Find where the given text appears and provide that cell's center as [X, Y] coordinate. 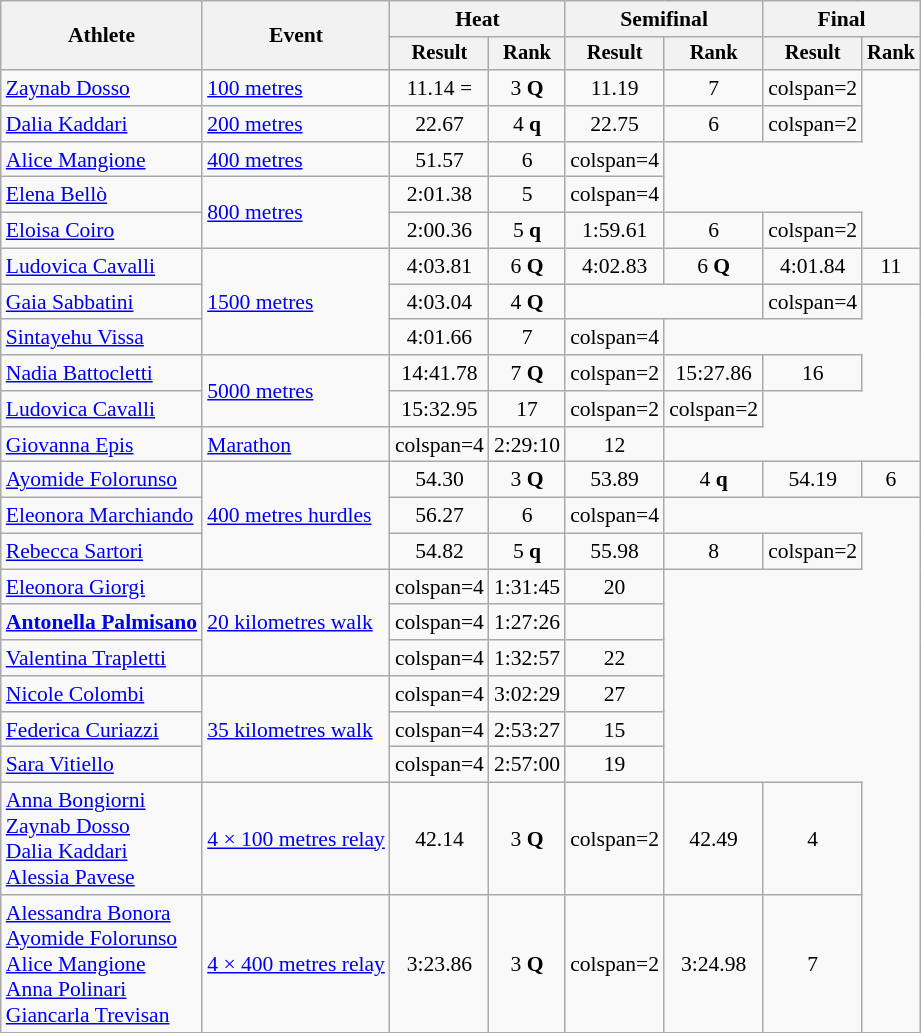
14:41.78 [440, 373]
42.49 [714, 839]
100 metres [296, 88]
15 [614, 730]
Nicole Colombi [102, 694]
15:27.86 [714, 373]
5 [527, 195]
22 [614, 658]
Valentina Trapletti [102, 658]
2:00.36 [440, 231]
Alice Mangione [102, 160]
1:27:26 [527, 623]
3:02:29 [527, 694]
12 [614, 445]
8 [714, 552]
200 metres [296, 124]
3:24.98 [714, 964]
Eleonora Marchiando [102, 516]
4 Q [527, 302]
Nadia Battocletti [102, 373]
19 [614, 765]
27 [614, 694]
Anna BongiorniZaynab DossoDalia KaddariAlessia Pavese [102, 839]
4:03.81 [440, 267]
400 metres [296, 160]
Federica Curiazzi [102, 730]
56.27 [440, 516]
11.19 [614, 88]
20 kilometres walk [296, 622]
54.82 [440, 552]
Rebecca Sartori [102, 552]
22.75 [614, 124]
Final [842, 19]
1:59.61 [614, 231]
Ayomide Folorunso [102, 480]
54.30 [440, 480]
35 kilometres walk [296, 730]
16 [812, 373]
Marathon [296, 445]
53.89 [614, 480]
42.14 [440, 839]
400 metres hurdles [296, 516]
1500 metres [296, 302]
Event [296, 36]
4:01.84 [812, 267]
Antonella Palmisano [102, 623]
2:53:27 [527, 730]
17 [527, 409]
Zaynab Dosso [102, 88]
Alessandra BonoraAyomide FolorunsoAlice MangioneAnna PolinariGiancarla Trevisan [102, 964]
4 × 100 metres relay [296, 839]
20 [614, 587]
22.67 [440, 124]
4:03.04 [440, 302]
Gaia Sabbatini [102, 302]
7 Q [527, 373]
Giovanna Epis [102, 445]
4:01.66 [440, 338]
1:32:57 [527, 658]
51.57 [440, 160]
2:01.38 [440, 195]
15:32.95 [440, 409]
1:31:45 [527, 587]
5000 metres [296, 390]
4 × 400 metres relay [296, 964]
Sara Vitiello [102, 765]
54.19 [812, 480]
55.98 [614, 552]
4:02.83 [614, 267]
800 metres [296, 212]
2:29:10 [527, 445]
11.14 = [440, 88]
Elena Bellò [102, 195]
4 [812, 839]
11 [891, 267]
Eleonora Giorgi [102, 587]
Athlete [102, 36]
2:57:00 [527, 765]
Sintayehu Vissa [102, 338]
Semifinal [664, 19]
Dalia Kaddari [102, 124]
Heat [478, 19]
Eloisa Coiro [102, 231]
3:23.86 [440, 964]
